From the cell containing the given text, extract its center point as (x, y) coordinate. 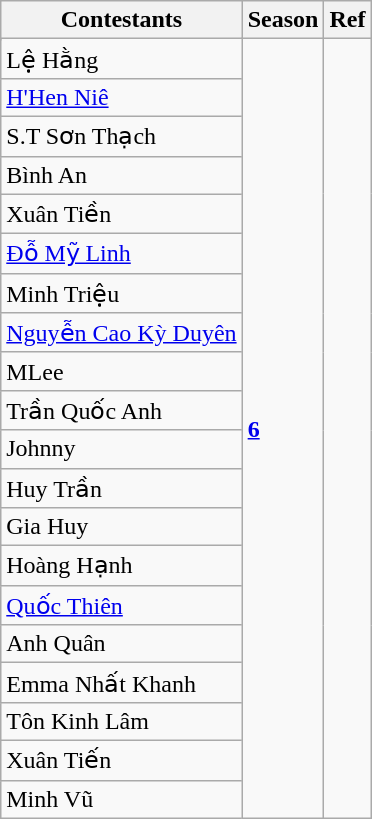
Johnny (122, 449)
Huy Trần (122, 488)
Anh Quân (122, 644)
Xuân Tiền (122, 214)
6 (283, 428)
S.T Sơn Thạch (122, 136)
Tôn Kinh Lâm (122, 721)
Đỗ Mỹ Linh (122, 254)
Hoàng Hạnh (122, 566)
Trần Quốc Anh (122, 410)
Bình An (122, 175)
Season (283, 20)
Lệ Hằng (122, 59)
Quốc Thiên (122, 605)
H'Hen Niê (122, 97)
Nguyễn Cao Kỳ Duyên (122, 333)
Emma Nhất Khanh (122, 683)
Gia Huy (122, 527)
Ref (348, 20)
Xuân Tiến (122, 760)
Minh Triệu (122, 293)
Contestants (122, 20)
MLee (122, 371)
Minh Vũ (122, 799)
